Detect which cell encompasses the target text, then output its (X, Y) center coordinate. 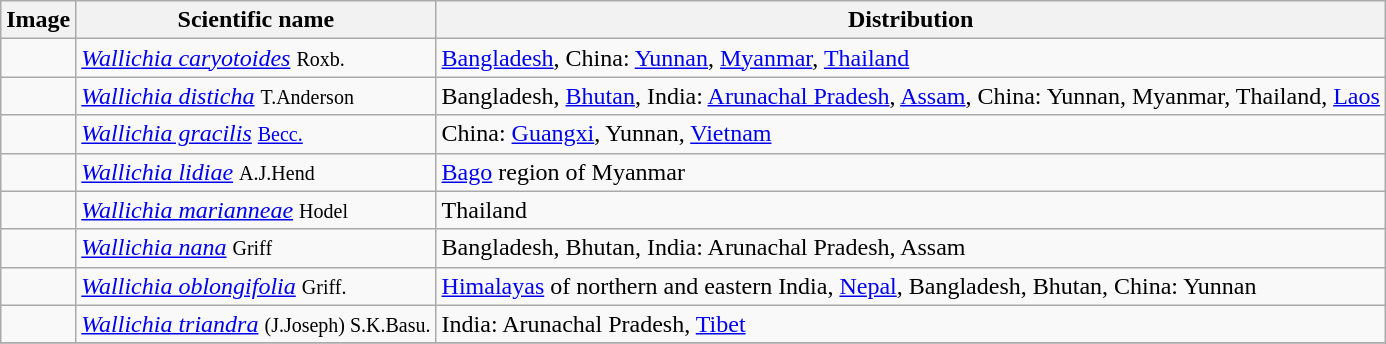
Image (38, 20)
Distribution (910, 20)
Bangladesh, Bhutan, India: Arunachal Pradesh, Assam (910, 248)
China: Guangxi, Yunnan, Vietnam (910, 134)
Wallichia disticha T.Anderson (256, 96)
Wallichia oblongifolia Griff. (256, 286)
Wallichia triandra (J.Joseph) S.K.Basu. (256, 324)
Wallichia lidiae A.J.Hend (256, 172)
Himalayas of northern and eastern India, Nepal, Bangladesh, Bhutan, China: Yunnan (910, 286)
Wallichia gracilis Becc. (256, 134)
Bangladesh, Bhutan, India: Arunachal Pradesh, Assam, China: Yunnan, Myanmar, Thailand, Laos (910, 96)
Bago region of Myanmar (910, 172)
Wallichia caryotoides Roxb. (256, 58)
Scientific name (256, 20)
India: Arunachal Pradesh, Tibet (910, 324)
Bangladesh, China: Yunnan, Myanmar, Thailand (910, 58)
Wallichia nana Griff (256, 248)
Thailand (910, 210)
Wallichia marianneae Hodel (256, 210)
